Extract the (X, Y) coordinate from the center of the cell holding the provided text.  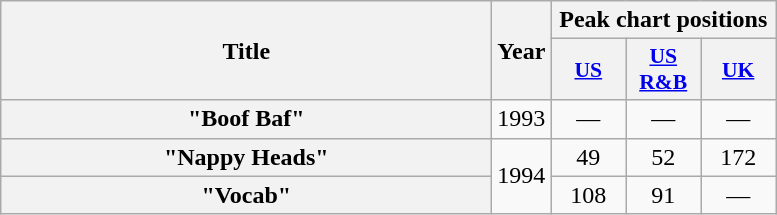
USR&B (664, 70)
Title (246, 50)
49 (588, 157)
52 (664, 157)
Year (522, 50)
Peak chart positions (664, 20)
108 (588, 195)
1994 (522, 176)
US (588, 70)
172 (738, 157)
91 (664, 195)
UK (738, 70)
"Vocab" (246, 195)
"Nappy Heads" (246, 157)
"Boof Baf" (246, 119)
1993 (522, 119)
